Locate the cell with the specified text and output its (x, y) center coordinate. 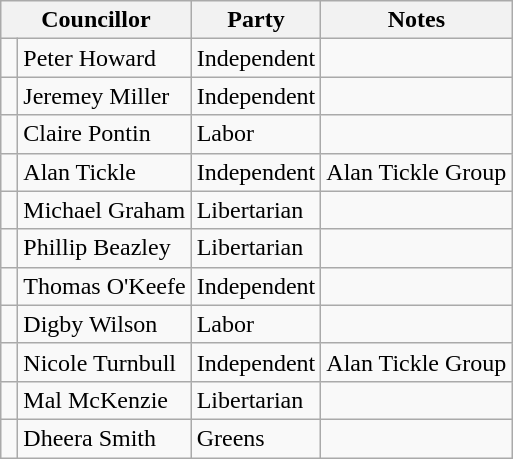
Greens (256, 438)
Digby Wilson (104, 324)
Michael Graham (104, 210)
Councillor (96, 20)
Dheera Smith (104, 438)
Nicole Turnbull (104, 362)
Alan Tickle (104, 172)
Claire Pontin (104, 134)
Mal McKenzie (104, 400)
Notes (416, 20)
Party (256, 20)
Peter Howard (104, 58)
Jeremey Miller (104, 96)
Phillip Beazley (104, 248)
Thomas O'Keefe (104, 286)
